Return the [X, Y] coordinate for the center point of the cell that contains the specified text.  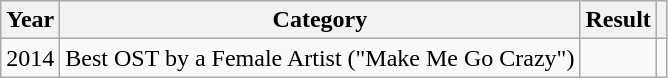
Best OST by a Female Artist ("Make Me Go Crazy") [320, 58]
Result [618, 20]
Category [320, 20]
Year [30, 20]
2014 [30, 58]
